Scan for the cell matching the given text and deliver its (x, y) coordinate at center. 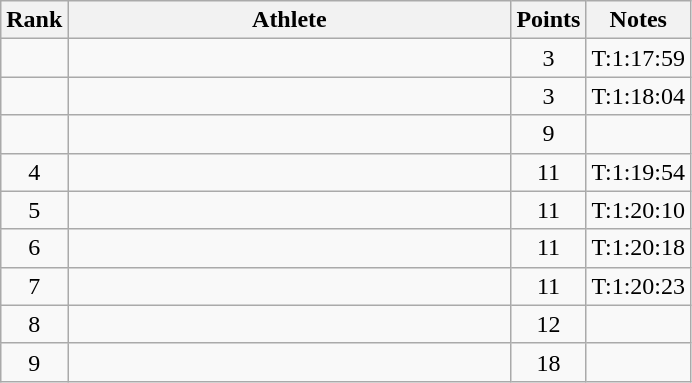
T:1:18:04 (638, 96)
8 (34, 324)
5 (34, 210)
6 (34, 248)
7 (34, 286)
T:1:20:23 (638, 286)
Notes (638, 20)
T:1:19:54 (638, 172)
4 (34, 172)
12 (548, 324)
Athlete (290, 20)
T:1:20:18 (638, 248)
T:1:20:10 (638, 210)
T:1:17:59 (638, 58)
Rank (34, 20)
18 (548, 362)
Points (548, 20)
